Determine the (X, Y) coordinate at the center of the cell enclosing the given text.  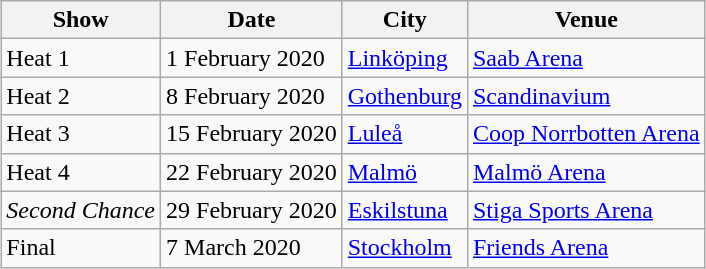
Linköping (404, 58)
Scandinavium (586, 96)
Coop Norrbotten Arena (586, 134)
Heat 1 (81, 58)
Eskilstuna (404, 210)
29 February 2020 (252, 210)
15 February 2020 (252, 134)
Malmö Arena (586, 172)
Stockholm (404, 248)
Gothenburg (404, 96)
Final (81, 248)
7 March 2020 (252, 248)
22 February 2020 (252, 172)
Friends Arena (586, 248)
City (404, 20)
Stiga Sports Arena (586, 210)
Date (252, 20)
Venue (586, 20)
1 February 2020 (252, 58)
8 February 2020 (252, 96)
Luleå (404, 134)
Saab Arena (586, 58)
Heat 2 (81, 96)
Second Chance (81, 210)
Malmö (404, 172)
Heat 4 (81, 172)
Heat 3 (81, 134)
Show (81, 20)
